Find where the given text appears and provide that cell's center as (x, y) coordinate. 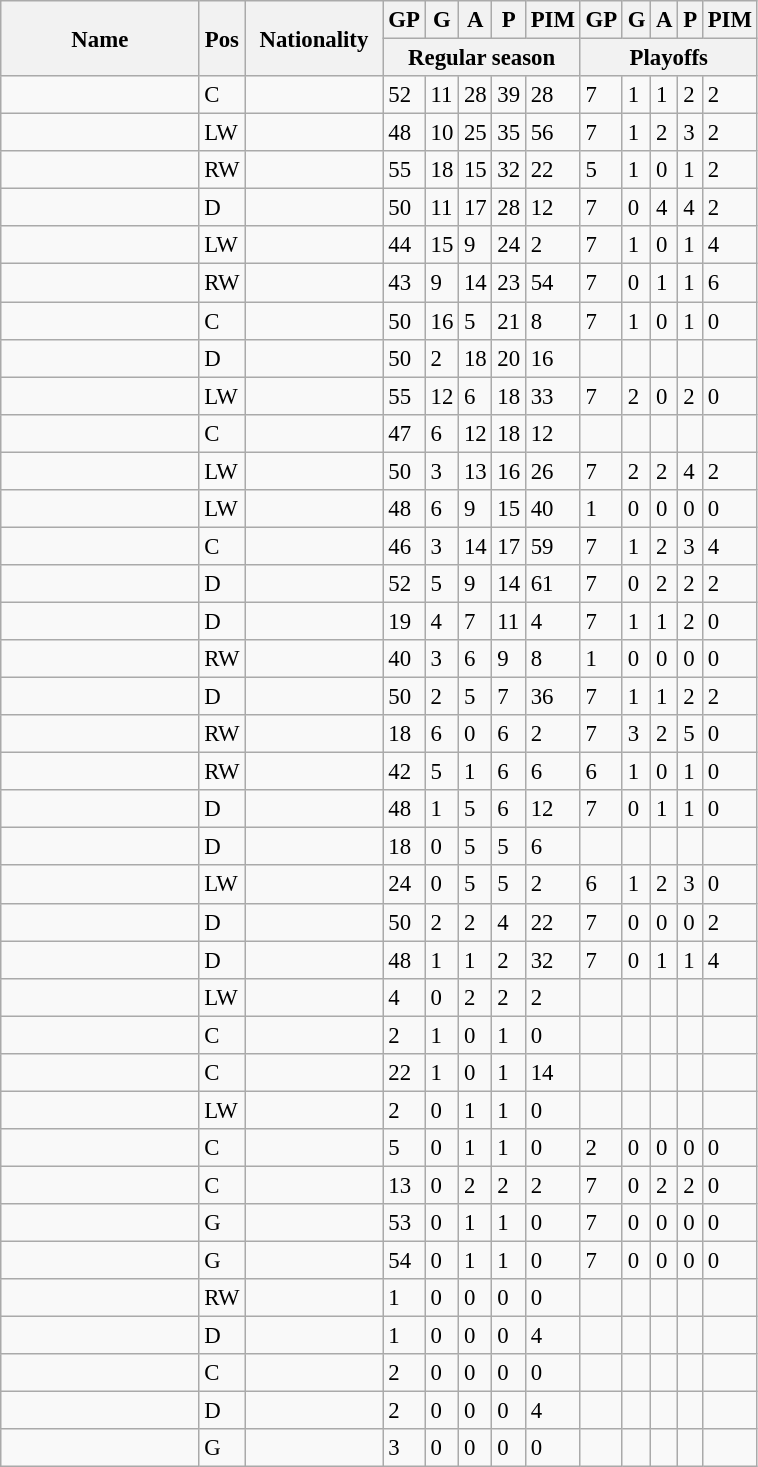
59 (552, 546)
26 (552, 471)
44 (404, 245)
Name (100, 38)
42 (404, 772)
61 (552, 584)
35 (508, 133)
21 (508, 321)
33 (552, 396)
53 (404, 1223)
39 (508, 95)
10 (442, 133)
46 (404, 546)
Pos (222, 38)
47 (404, 433)
Regular season (482, 58)
Nationality (314, 38)
25 (476, 133)
20 (508, 358)
36 (552, 697)
19 (404, 621)
23 (508, 283)
56 (552, 133)
Playoffs (668, 58)
43 (404, 283)
